Detect which cell encompasses the target text, then output its (X, Y) center coordinate. 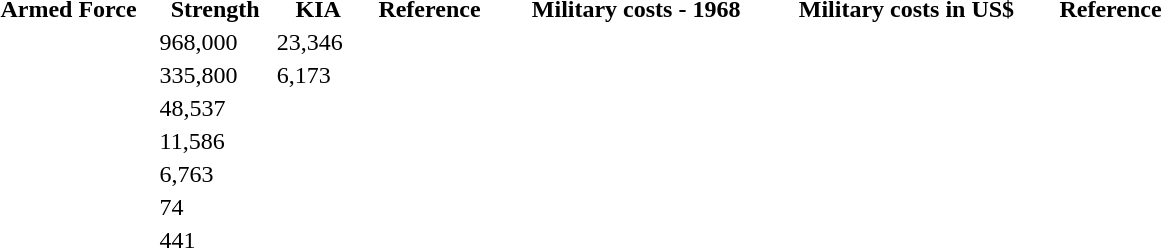
11,586 (215, 141)
6,173 (318, 75)
23,346 (318, 42)
6,763 (215, 174)
74 (215, 207)
335,800 (215, 75)
48,537 (215, 108)
968,000 (215, 42)
